Output the [X, Y] coordinate of the center of the cell containing the given text.  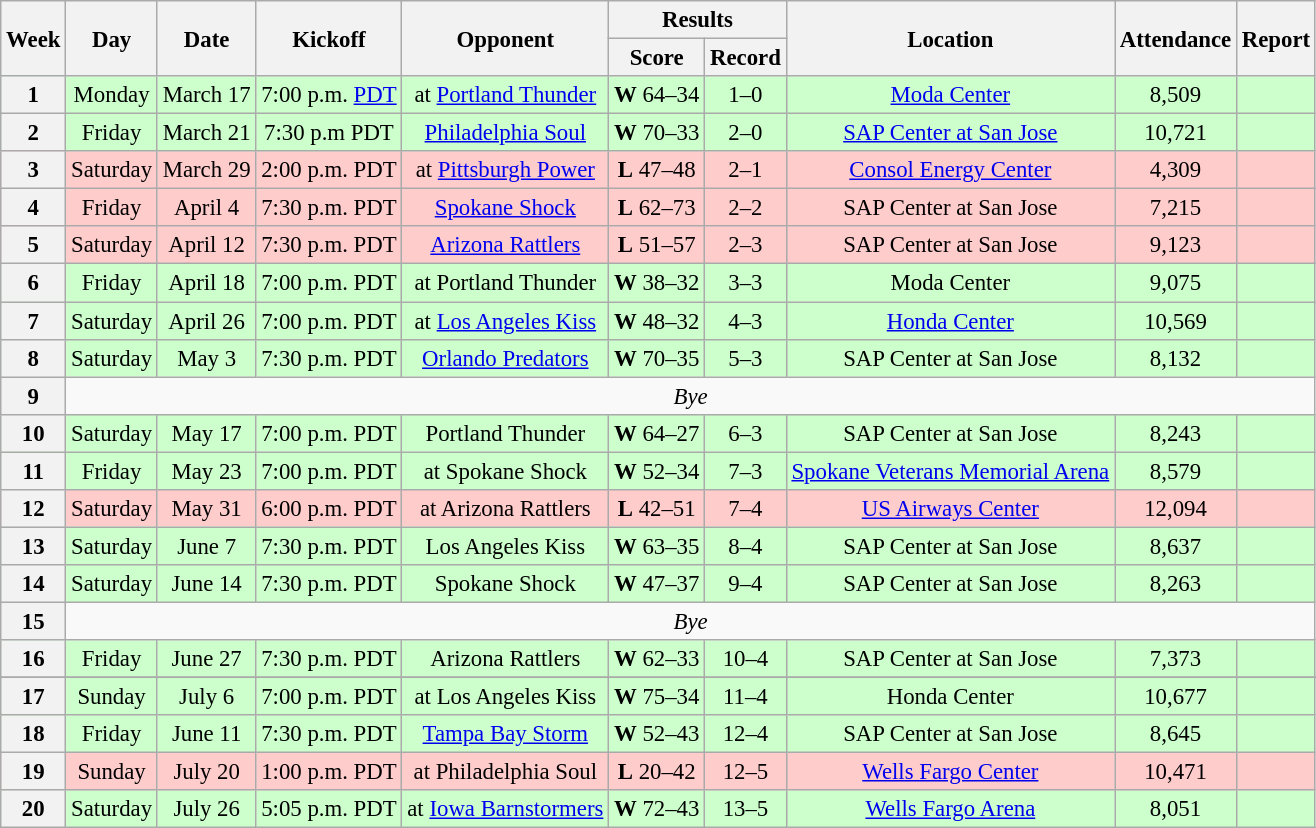
L 51–57 [657, 245]
May 17 [206, 433]
L 42–51 [657, 509]
July 26 [206, 809]
June 11 [206, 734]
10 [34, 433]
5 [34, 245]
11–4 [746, 697]
2–1 [746, 170]
W 52–43 [657, 734]
W 62–33 [657, 659]
9 [34, 396]
W 47–37 [657, 584]
June 14 [206, 584]
10,721 [1176, 133]
Location [950, 38]
W 72–43 [657, 809]
Tampa Bay Storm [506, 734]
8,645 [1176, 734]
12 [34, 509]
Day [112, 38]
Date [206, 38]
2–0 [746, 133]
W 52–34 [657, 471]
16 [34, 659]
Orlando Predators [506, 358]
13–5 [746, 809]
W 63–35 [657, 546]
7,373 [1176, 659]
Los Angeles Kiss [506, 546]
2–2 [746, 208]
July 6 [206, 697]
Results [698, 20]
W 38–32 [657, 283]
8,579 [1176, 471]
Kickoff [329, 38]
at Arizona Rattlers [506, 509]
20 [34, 809]
4–3 [746, 321]
June 27 [206, 659]
13 [34, 546]
11 [34, 471]
7–4 [746, 509]
W 64–27 [657, 433]
8,051 [1176, 809]
8,263 [1176, 584]
9,123 [1176, 245]
8,243 [1176, 433]
at Philadelphia Soul [506, 772]
9–4 [746, 584]
9,075 [1176, 283]
Attendance [1176, 38]
May 23 [206, 471]
L 62–73 [657, 208]
May 3 [206, 358]
6:00 p.m. PDT [329, 509]
8 [34, 358]
L 20–42 [657, 772]
May 31 [206, 509]
7 [34, 321]
1:00 p.m. PDT [329, 772]
March 21 [206, 133]
5:05 p.m. PDT [329, 809]
at Spokane Shock [506, 471]
Wells Fargo Center [950, 772]
US Airways Center [950, 509]
2–3 [746, 245]
17 [34, 697]
12–5 [746, 772]
April 4 [206, 208]
W 70–33 [657, 133]
Wells Fargo Arena [950, 809]
14 [34, 584]
8,132 [1176, 358]
10,677 [1176, 697]
3–3 [746, 283]
18 [34, 734]
5–3 [746, 358]
4 [34, 208]
2:00 p.m. PDT [329, 170]
8–4 [746, 546]
Report [1276, 38]
7–3 [746, 471]
L 47–48 [657, 170]
19 [34, 772]
March 17 [206, 95]
April 18 [206, 283]
April 26 [206, 321]
Spokane Veterans Memorial Arena [950, 471]
1–0 [746, 95]
4,309 [1176, 170]
1 [34, 95]
Philadelphia Soul [506, 133]
W 70–35 [657, 358]
Record [746, 58]
7:30 p.m PDT [329, 133]
W 64–34 [657, 95]
10–4 [746, 659]
June 7 [206, 546]
12,094 [1176, 509]
10,471 [1176, 772]
at Pittsburgh Power [506, 170]
6–3 [746, 433]
Consol Energy Center [950, 170]
8,509 [1176, 95]
Score [657, 58]
April 12 [206, 245]
15 [34, 621]
Monday [112, 95]
at Iowa Barnstormers [506, 809]
12–4 [746, 734]
March 29 [206, 170]
6 [34, 283]
2 [34, 133]
July 20 [206, 772]
Week [34, 38]
W 48–32 [657, 321]
8,637 [1176, 546]
Opponent [506, 38]
7,215 [1176, 208]
W 75–34 [657, 697]
3 [34, 170]
Portland Thunder [506, 433]
10,569 [1176, 321]
